Scan for the cell matching the given text and deliver its [x, y] coordinate at center. 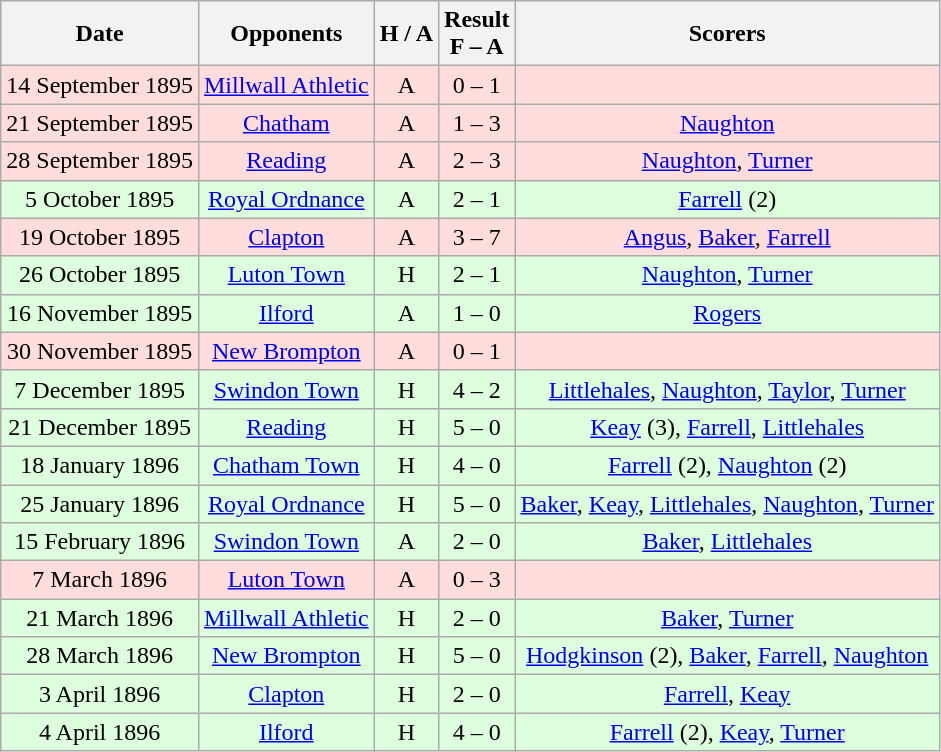
Baker, Littlehales [727, 542]
Farrell (2), Keay, Turner [727, 732]
15 February 1896 [100, 542]
ResultF – A [477, 34]
21 December 1895 [100, 427]
4 – 2 [477, 389]
19 October 1895 [100, 237]
2 – 3 [477, 161]
Scorers [727, 34]
Baker, Keay, Littlehales, Naughton, Turner [727, 503]
21 March 1896 [100, 618]
14 September 1895 [100, 85]
1 – 3 [477, 123]
Hodgkinson (2), Baker, Farrell, Naughton [727, 656]
Chatham [286, 123]
7 December 1895 [100, 389]
7 March 1896 [100, 580]
28 March 1896 [100, 656]
Date [100, 34]
18 January 1896 [100, 465]
Chatham Town [286, 465]
21 September 1895 [100, 123]
3 – 7 [477, 237]
Keay (3), Farrell, Littlehales [727, 427]
Angus, Baker, Farrell [727, 237]
Rogers [727, 313]
H / A [406, 34]
28 September 1895 [100, 161]
30 November 1895 [100, 351]
Opponents [286, 34]
Farrell (2), Naughton (2) [727, 465]
Littlehales, Naughton, Taylor, Turner [727, 389]
1 – 0 [477, 313]
25 January 1896 [100, 503]
Baker, Turner [727, 618]
16 November 1895 [100, 313]
3 April 1896 [100, 694]
4 April 1896 [100, 732]
Naughton [727, 123]
0 – 3 [477, 580]
5 October 1895 [100, 199]
26 October 1895 [100, 275]
Farrell (2) [727, 199]
Farrell, Keay [727, 694]
